Return (x, y) of the center of cell containing provided text 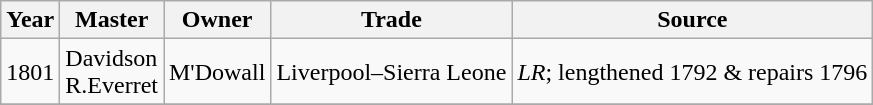
M'Dowall (218, 72)
Trade (392, 20)
1801 (30, 72)
Master (112, 20)
LR; lengthened 1792 & repairs 1796 (692, 72)
Liverpool–Sierra Leone (392, 72)
Source (692, 20)
Owner (218, 20)
DavidsonR.Everret (112, 72)
Year (30, 20)
